For the text-containing cell, return its midpoint in [X, Y] coordinate format. 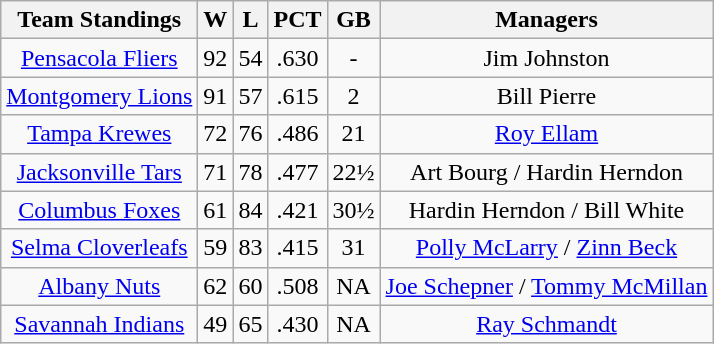
.430 [298, 324]
92 [216, 58]
Pensacola Fliers [100, 58]
Albany Nuts [100, 286]
31 [354, 248]
22½ [354, 172]
2 [354, 96]
54 [250, 58]
78 [250, 172]
Columbus Foxes [100, 210]
- [354, 58]
PCT [298, 20]
49 [216, 324]
Montgomery Lions [100, 96]
Ray Schmandt [546, 324]
57 [250, 96]
Bill Pierre [546, 96]
Tampa Krewes [100, 134]
.508 [298, 286]
L [250, 20]
72 [216, 134]
Jacksonville Tars [100, 172]
Roy Ellam [546, 134]
Polly McLarry / Zinn Beck [546, 248]
84 [250, 210]
Jim Johnston [546, 58]
W [216, 20]
.630 [298, 58]
83 [250, 248]
Managers [546, 20]
71 [216, 172]
59 [216, 248]
Savannah Indians [100, 324]
61 [216, 210]
.615 [298, 96]
91 [216, 96]
.477 [298, 172]
Art Bourg / Hardin Herndon [546, 172]
.486 [298, 134]
Hardin Herndon / Bill White [546, 210]
60 [250, 286]
Joe Schepner / Tommy McMillan [546, 286]
.421 [298, 210]
Selma Cloverleafs [100, 248]
76 [250, 134]
30½ [354, 210]
65 [250, 324]
62 [216, 286]
.415 [298, 248]
21 [354, 134]
GB [354, 20]
Team Standings [100, 20]
